Determine the (x, y) coordinate at the center of the cell enclosing the given text.  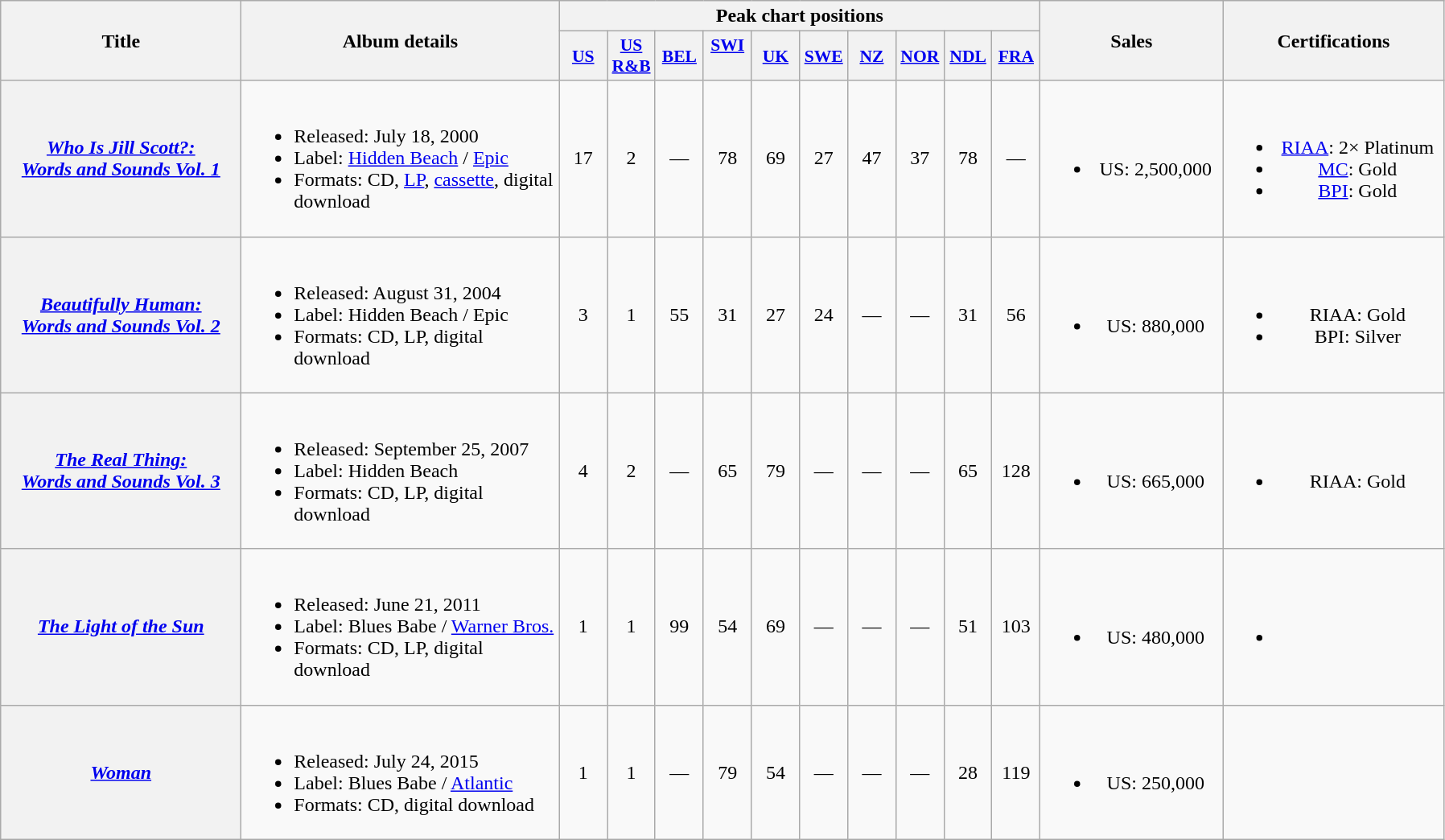
Released: September 25, 2007Label: Hidden BeachFormats: CD, LP, digital download (401, 471)
SWI (727, 56)
Sales (1131, 40)
The Real Thing:Words and Sounds Vol. 3 (121, 471)
FRA (1016, 56)
US: 880,000 (1131, 315)
NOR (920, 56)
Who Is Jill Scott?:Words and Sounds Vol. 1 (121, 159)
37 (920, 159)
US: 480,000 (1131, 627)
Woman (121, 772)
The Light of the Sun (121, 627)
US: 250,000 (1131, 772)
17 (583, 159)
RIAA: GoldBPI: Silver (1334, 315)
4 (583, 471)
BEL (679, 56)
99 (679, 627)
NZ (872, 56)
51 (968, 627)
24 (824, 315)
NDL (968, 56)
Released: June 21, 2011Label: Blues Babe / Warner Bros.Formats: CD, LP, digital download (401, 627)
55 (679, 315)
47 (872, 159)
128 (1016, 471)
Album details (401, 40)
28 (968, 772)
SWE (824, 56)
Certifications (1334, 40)
3 (583, 315)
Released: July 24, 2015Label: Blues Babe / AtlanticFormats: CD, digital download (401, 772)
US: 2,500,000 (1131, 159)
US (583, 56)
119 (1016, 772)
Peak chart positions (800, 16)
Beautifully Human:Words and Sounds Vol. 2 (121, 315)
US: 665,000 (1131, 471)
RIAA: Gold (1334, 471)
UK (776, 56)
US R&B (632, 56)
56 (1016, 315)
Title (121, 40)
Released: August 31, 2004Label: Hidden Beach / EpicFormats: CD, LP, digital download (401, 315)
103 (1016, 627)
Released: July 18, 2000Label: Hidden Beach / EpicFormats: CD, LP, cassette, digital download (401, 159)
RIAA: 2× PlatinumMC: GoldBPI: Gold (1334, 159)
